Return [X, Y] of the center of cell containing provided text 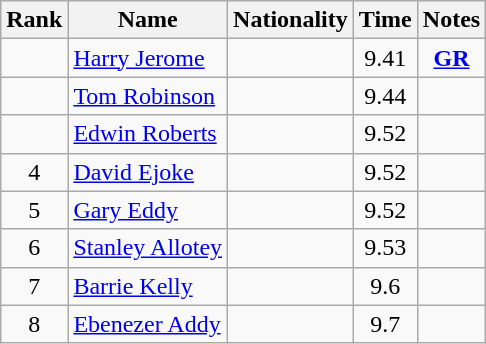
Notes [451, 20]
Name [148, 20]
9.6 [385, 286]
David Ejoke [148, 172]
Barrie Kelly [148, 286]
9.7 [385, 324]
7 [34, 286]
Tom Robinson [148, 96]
Harry Jerome [148, 58]
9.53 [385, 248]
Nationality [291, 20]
6 [34, 248]
Rank [34, 20]
9.44 [385, 96]
Ebenezer Addy [148, 324]
4 [34, 172]
Gary Eddy [148, 210]
9.41 [385, 58]
GR [451, 58]
Edwin Roberts [148, 134]
8 [34, 324]
Stanley Allotey [148, 248]
5 [34, 210]
Time [385, 20]
